Scan for the cell matching the given text and deliver its [X, Y] coordinate at center. 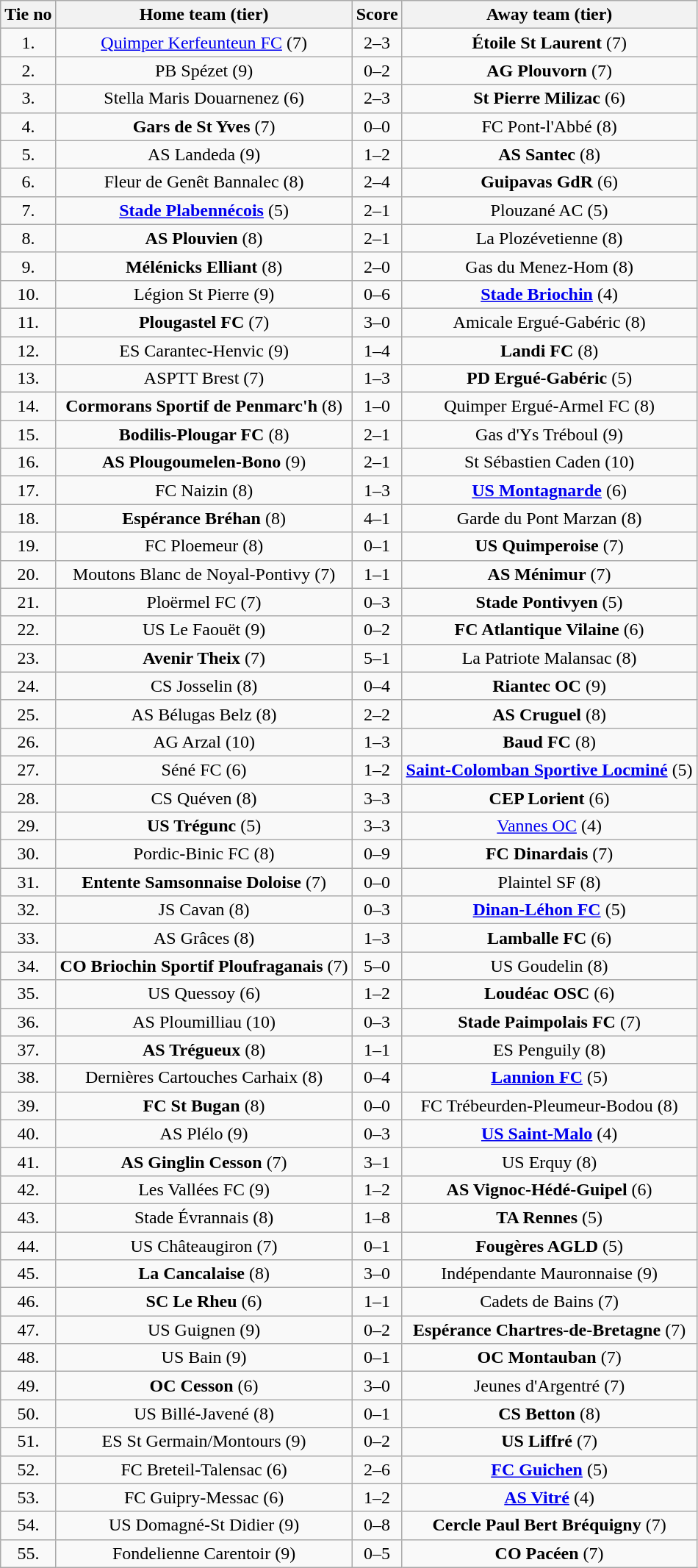
54. [28, 1525]
La Patriote Malansac (8) [550, 658]
US Liffré (7) [550, 1442]
La Plozévetienne (8) [550, 238]
3. [28, 99]
23. [28, 658]
Fougères AGLD (5) [550, 1246]
2–4 [377, 182]
Plaintel SF (8) [550, 882]
32. [28, 910]
Vannes OC (4) [550, 826]
45. [28, 1274]
10. [28, 294]
FC Atlantique Vilaine (6) [550, 630]
13. [28, 379]
0–8 [377, 1525]
US Châteaugiron (7) [204, 1246]
25. [28, 714]
Stade Évrannais (8) [204, 1217]
CS Betton (8) [550, 1414]
AG Arzal (10) [204, 742]
AS Vignoc-Hédé-Guipel (6) [550, 1189]
0–6 [377, 294]
46. [28, 1302]
ES Carantec-Henvic (9) [204, 351]
20. [28, 574]
22. [28, 630]
2. [28, 71]
7. [28, 210]
Garde du Pont Marzan (8) [550, 518]
15. [28, 434]
29. [28, 826]
1–4 [377, 351]
38. [28, 1078]
CEP Lorient (6) [550, 798]
AS Santec (8) [550, 154]
Entente Samsonnaise Doloise (7) [204, 882]
12. [28, 351]
FC Naizin (8) [204, 490]
Gars de St Yves (7) [204, 126]
11. [28, 322]
FC St Bugan (8) [204, 1106]
Plouzané AC (5) [550, 210]
Moutons Blanc de Noyal-Pontivy (7) [204, 574]
AS Landeda (9) [204, 154]
4. [28, 126]
44. [28, 1246]
US Billé-Javené (8) [204, 1414]
0–9 [377, 854]
Légion St Pierre (9) [204, 294]
Riantec OC (9) [550, 686]
9. [28, 266]
US Quimperoise (7) [550, 546]
Guipavas GdR (6) [550, 182]
Fondelienne Carentoir (9) [204, 1553]
Quimper Ergué-Armel FC (8) [550, 407]
Baud FC (8) [550, 742]
St Sébastien Caden (10) [550, 462]
Les Vallées FC (9) [204, 1189]
Quimper Kerfeunteun FC (7) [204, 43]
Landi FC (8) [550, 351]
Indépendante Mauronnaise (9) [550, 1274]
5–1 [377, 658]
47. [28, 1330]
50. [28, 1414]
55. [28, 1553]
33. [28, 938]
26. [28, 742]
AS Plélo (9) [204, 1134]
CO Pacéen (7) [550, 1553]
SC Le Rheu (6) [204, 1302]
5. [28, 154]
Bodilis-Plougar FC (8) [204, 434]
FC Trébeurden-Pleumeur-Bodou (8) [550, 1106]
40. [28, 1134]
16. [28, 462]
US Guignen (9) [204, 1330]
1–8 [377, 1217]
Away team (tier) [550, 15]
2–6 [377, 1469]
8. [28, 238]
1–0 [377, 407]
La Cancalaise (8) [204, 1274]
21. [28, 602]
5–0 [377, 966]
AS Trégueux (8) [204, 1050]
Cormorans Sportif de Penmarc'h (8) [204, 407]
ES St Germain/Montours (9) [204, 1442]
Score [377, 15]
Tie no [28, 15]
St Pierre Milizac (6) [550, 99]
Fleur de Genêt Bannalec (8) [204, 182]
ASPTT Brest (7) [204, 379]
49. [28, 1386]
US Goudelin (8) [550, 966]
17. [28, 490]
14. [28, 407]
52. [28, 1469]
US Saint-Malo (4) [550, 1134]
Amicale Ergué-Gabéric (8) [550, 322]
41. [28, 1161]
US Bain (9) [204, 1358]
AS Plougoumelen-Bono (9) [204, 462]
TA Rennes (5) [550, 1217]
CS Josselin (8) [204, 686]
30. [28, 854]
FC Dinardais (7) [550, 854]
Séné FC (6) [204, 770]
FC Breteil-Talensac (6) [204, 1469]
AS Grâces (8) [204, 938]
Espérance Bréhan (8) [204, 518]
Espérance Chartres-de-Bretagne (7) [550, 1330]
FC Guipry-Messac (6) [204, 1497]
ES Penguily (8) [550, 1050]
35. [28, 994]
OC Montauban (7) [550, 1358]
US Montagnarde (6) [550, 490]
PB Spézet (9) [204, 71]
Loudéac OSC (6) [550, 994]
4–1 [377, 518]
Stade Pontivyen (5) [550, 602]
Ploërmel FC (7) [204, 602]
43. [28, 1217]
Avenir Theix (7) [204, 658]
6. [28, 182]
19. [28, 546]
CO Briochin Sportif Ploufraganais (7) [204, 966]
Étoile St Laurent (7) [550, 43]
34. [28, 966]
2–0 [377, 266]
2–2 [377, 714]
Dernières Cartouches Carhaix (8) [204, 1078]
24. [28, 686]
Plougastel FC (7) [204, 322]
AS Vitré (4) [550, 1497]
Stade Plabennécois (5) [204, 210]
Stella Maris Douarnenez (6) [204, 99]
51. [28, 1442]
US Le Faouët (9) [204, 630]
AG Plouvorn (7) [550, 71]
US Domagné-St Didier (9) [204, 1525]
48. [28, 1358]
FC Pont-l'Abbé (8) [550, 126]
Saint-Colomban Sportive Locminé (5) [550, 770]
Lannion FC (5) [550, 1078]
Cadets de Bains (7) [550, 1302]
OC Cesson (6) [204, 1386]
39. [28, 1106]
Home team (tier) [204, 15]
US Trégunc (5) [204, 826]
AS Ploumilliau (10) [204, 1022]
Stade Paimpolais FC (7) [550, 1022]
3–1 [377, 1161]
36. [28, 1022]
Cercle Paul Bert Bréquigny (7) [550, 1525]
28. [28, 798]
PD Ergué-Gabéric (5) [550, 379]
FC Ploemeur (8) [204, 546]
US Quessoy (6) [204, 994]
Lamballe FC (6) [550, 938]
JS Cavan (8) [204, 910]
Dinan-Léhon FC (5) [550, 910]
37. [28, 1050]
1. [28, 43]
US Erquy (8) [550, 1161]
Mélénicks Elliant (8) [204, 266]
AS Bélugas Belz (8) [204, 714]
27. [28, 770]
AS Ginglin Cesson (7) [204, 1161]
Jeunes d'Argentré (7) [550, 1386]
FC Guichen (5) [550, 1469]
53. [28, 1497]
AS Ménimur (7) [550, 574]
0–5 [377, 1553]
42. [28, 1189]
Stade Briochin (4) [550, 294]
31. [28, 882]
Gas du Menez-Hom (8) [550, 266]
CS Quéven (8) [204, 798]
AS Cruguel (8) [550, 714]
Pordic-Binic FC (8) [204, 854]
AS Plouvien (8) [204, 238]
18. [28, 518]
Gas d'Ys Tréboul (9) [550, 434]
